Return (x, y) of the center of cell containing provided text 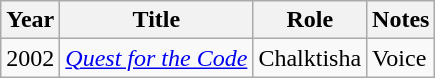
Notes (401, 20)
Chalktisha (310, 58)
Voice (401, 58)
Year (30, 20)
Title (156, 20)
Role (310, 20)
Quest for the Code (156, 58)
2002 (30, 58)
